Search for the cell housing the specified text and yield its [X, Y] center coordinate. 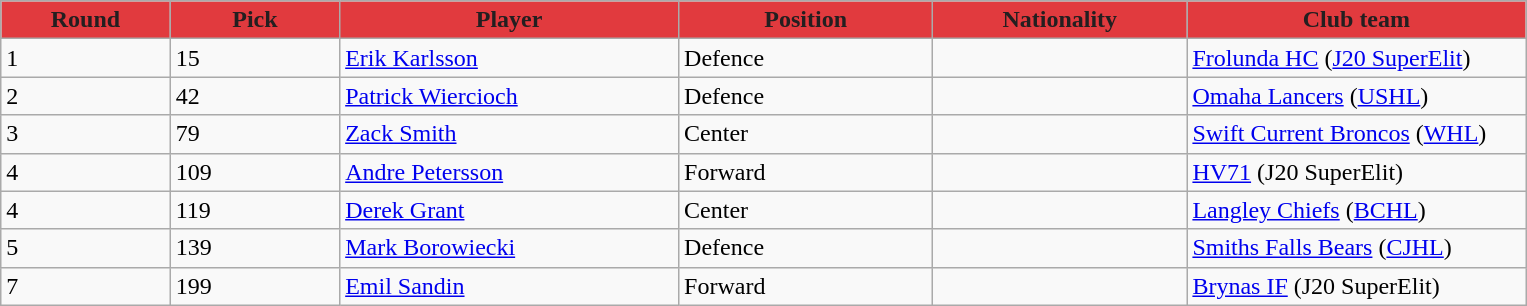
Pick [254, 20]
HV71 (J20 SuperElit) [1356, 172]
Player [510, 20]
Smiths Falls Bears (CJHL) [1356, 248]
109 [254, 172]
Round [86, 20]
15 [254, 58]
2 [86, 96]
Frolunda HC (J20 SuperElit) [1356, 58]
7 [86, 286]
Erik Karlsson [510, 58]
3 [86, 134]
Langley Chiefs (BCHL) [1356, 210]
Club team [1356, 20]
Derek Grant [510, 210]
199 [254, 286]
Omaha Lancers (USHL) [1356, 96]
Emil Sandin [510, 286]
139 [254, 248]
Patrick Wiercioch [510, 96]
Zack Smith [510, 134]
1 [86, 58]
79 [254, 134]
Brynas IF (J20 SuperElit) [1356, 286]
Position [806, 20]
Andre Petersson [510, 172]
Mark Borowiecki [510, 248]
5 [86, 248]
Nationality [1060, 20]
Swift Current Broncos (WHL) [1356, 134]
119 [254, 210]
42 [254, 96]
